Find where the given text appears and provide that cell's center as (x, y) coordinate. 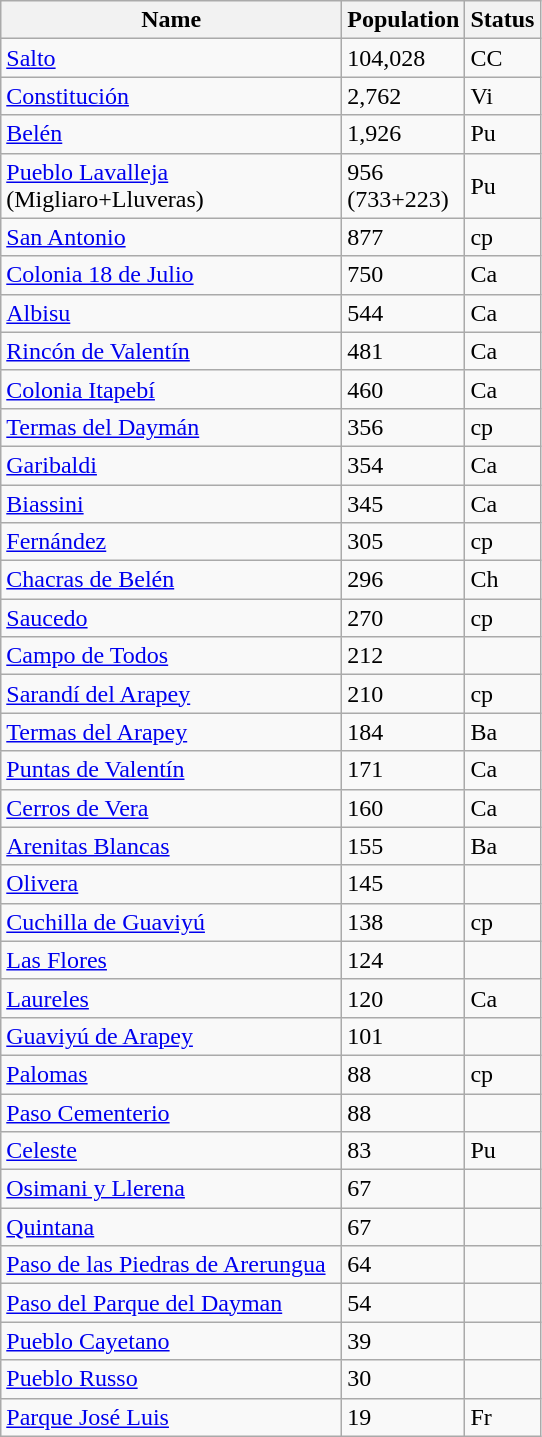
Quintana (172, 1227)
2,762 (404, 96)
Population (404, 20)
Ch (502, 580)
Fr (502, 1417)
Chacras de Belén (172, 580)
Paso de las Piedras de Arerungua (172, 1265)
19 (404, 1417)
Colonia 18 de Julio (172, 275)
120 (404, 998)
544 (404, 313)
64 (404, 1265)
Las Flores (172, 960)
Colonia Itapebí (172, 389)
155 (404, 846)
877 (404, 237)
Albisu (172, 313)
39 (404, 1341)
Laureles (172, 998)
Name (172, 20)
104,028 (404, 58)
101 (404, 1036)
171 (404, 770)
270 (404, 618)
Termas del Daymán (172, 427)
Paso del Parque del Dayman (172, 1303)
San Antonio (172, 237)
Campo de Todos (172, 656)
Sarandí del Arapey (172, 694)
481 (404, 351)
750 (404, 275)
Paso Cementerio (172, 1113)
160 (404, 808)
354 (404, 465)
30 (404, 1379)
460 (404, 389)
Arenitas Blancas (172, 846)
Fernández (172, 542)
Palomas (172, 1074)
54 (404, 1303)
Pueblo Russo (172, 1379)
956(733+223) (404, 186)
124 (404, 960)
Garibaldi (172, 465)
Cerros de Vera (172, 808)
210 (404, 694)
212 (404, 656)
Puntas de Valentín (172, 770)
Status (502, 20)
184 (404, 732)
Pueblo Cayetano (172, 1341)
Parque José Luis (172, 1417)
138 (404, 922)
CC (502, 58)
1,926 (404, 134)
Pueblo Lavalleja(Migliaro+Lluveras) (172, 186)
Salto (172, 58)
296 (404, 580)
83 (404, 1151)
Vi (502, 96)
Saucedo (172, 618)
Termas del Arapey (172, 732)
Cuchilla de Guaviyú (172, 922)
Celeste (172, 1151)
356 (404, 427)
145 (404, 884)
Constitución (172, 96)
Guaviyú de Arapey (172, 1036)
Biassini (172, 503)
Olivera (172, 884)
Osimani y Llerena (172, 1189)
Belén (172, 134)
345 (404, 503)
Rincón de Valentín (172, 351)
305 (404, 542)
